Search for the cell housing the specified text and yield its [x, y] center coordinate. 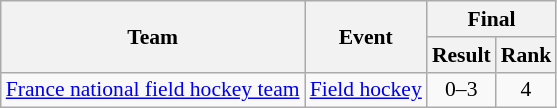
Team [153, 36]
Final [492, 19]
Event [366, 36]
France national field hockey team [153, 90]
Field hockey [366, 90]
Rank [526, 55]
0–3 [462, 90]
4 [526, 90]
Result [462, 55]
